From the cell containing the given text, extract its center point as (x, y) coordinate. 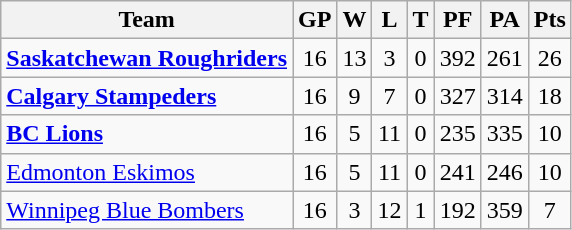
PA (504, 20)
26 (550, 58)
L (390, 20)
PF (458, 20)
359 (504, 210)
13 (354, 58)
18 (550, 96)
BC Lions (147, 134)
335 (504, 134)
241 (458, 172)
Pts (550, 20)
392 (458, 58)
Team (147, 20)
12 (390, 210)
1 (420, 210)
246 (504, 172)
314 (504, 96)
W (354, 20)
261 (504, 58)
T (420, 20)
235 (458, 134)
327 (458, 96)
Edmonton Eskimos (147, 172)
GP (315, 20)
9 (354, 96)
192 (458, 210)
Saskatchewan Roughriders (147, 58)
Winnipeg Blue Bombers (147, 210)
Calgary Stampeders (147, 96)
